Return [X, Y] of the center of cell containing provided text 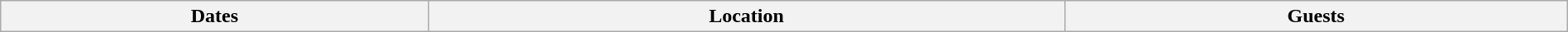
Dates [215, 16]
Location [746, 16]
Guests [1316, 16]
